Identify which cell holds the provided text, then report its [X, Y] central coordinate. 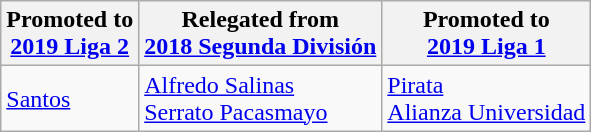
Relegated from2018 Segunda División [260, 34]
Pirata Alianza Universidad [486, 98]
Alfredo Salinas Serrato Pacasmayo [260, 98]
Santos [70, 98]
Promoted to2019 Liga 1 [486, 34]
Promoted to2019 Liga 2 [70, 34]
